For the text-containing cell, return its midpoint in [x, y] coordinate format. 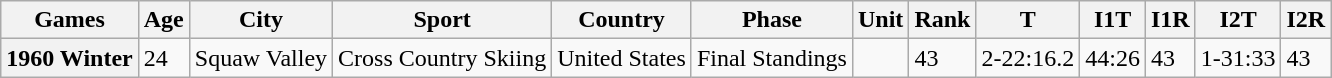
I2R [1306, 20]
1-31:33 [1238, 58]
44:26 [1113, 58]
24 [164, 58]
Rank [942, 20]
T [1028, 20]
City [260, 20]
Country [622, 20]
Squaw Valley [260, 58]
I1R [1170, 20]
Unit [880, 20]
Sport [442, 20]
United States [622, 58]
Phase [772, 20]
I1T [1113, 20]
I2T [1238, 20]
Cross Country Skiing [442, 58]
Age [164, 20]
Final Standings [772, 58]
Games [70, 20]
1960 Winter [70, 58]
2-22:16.2 [1028, 58]
